From the cell containing the given text, extract its center point as (x, y) coordinate. 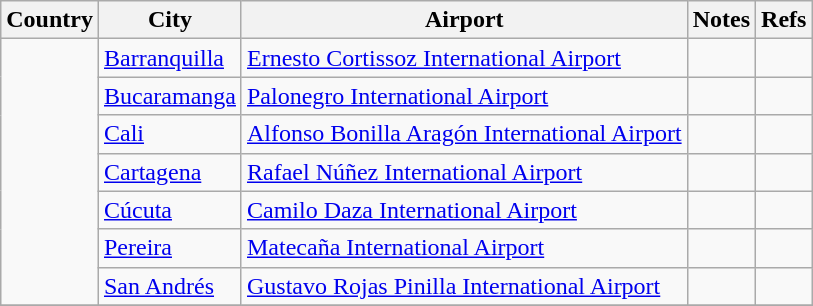
Bucaramanga (170, 96)
Cali (170, 134)
Airport (464, 20)
Palonegro International Airport (464, 96)
Ernesto Cortissoz International Airport (464, 58)
Refs (784, 20)
Camilo Daza International Airport (464, 210)
Cartagena (170, 172)
Pereira (170, 248)
San Andrés (170, 286)
Gustavo Rojas Pinilla International Airport (464, 286)
Rafael Núñez International Airport (464, 172)
City (170, 20)
Alfonso Bonilla Aragón International Airport (464, 134)
Cúcuta (170, 210)
Notes (721, 20)
Barranquilla (170, 58)
Matecaña International Airport (464, 248)
Country (50, 20)
